Search for the cell housing the specified text and yield its [X, Y] center coordinate. 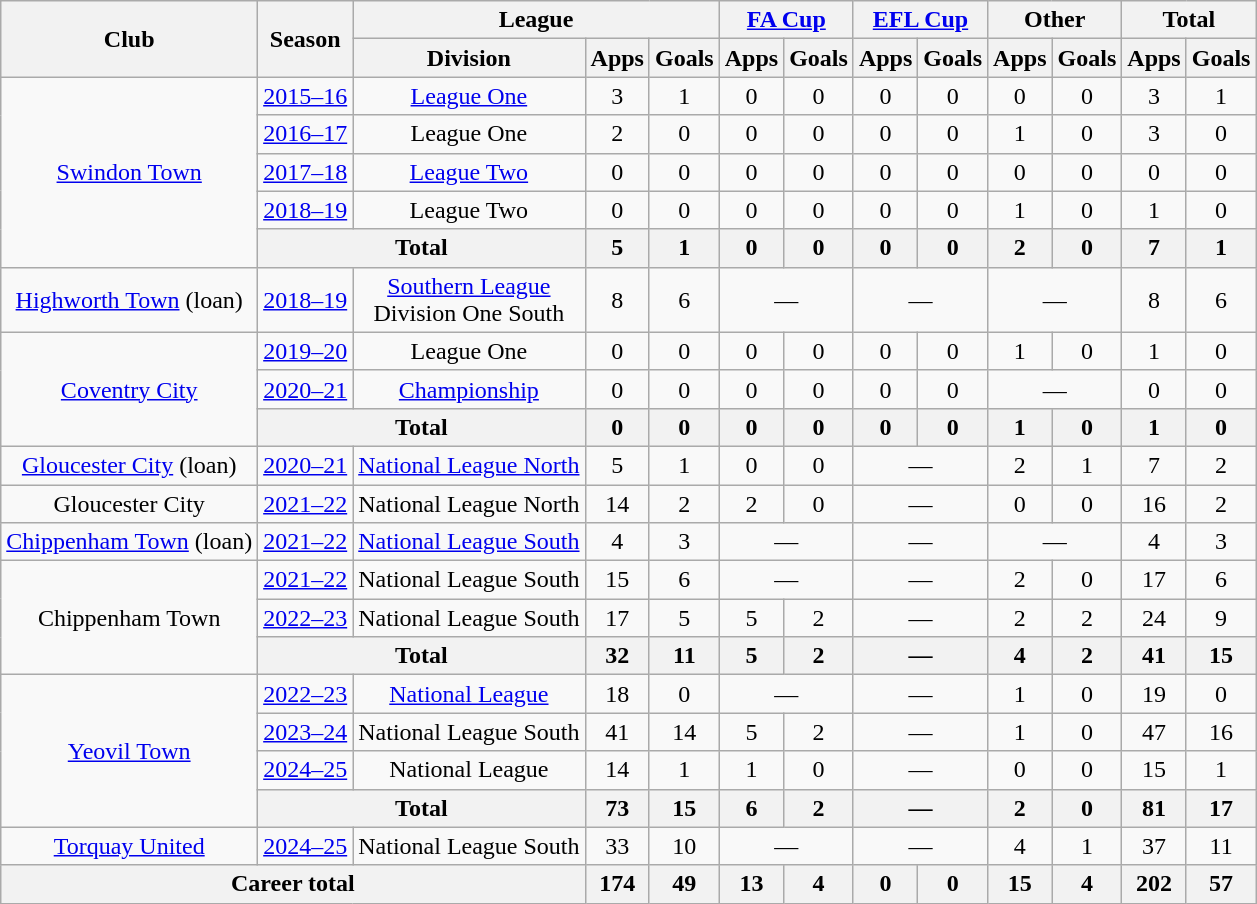
49 [684, 884]
Gloucester City (loan) [130, 465]
37 [1154, 846]
Chippenham Town [130, 618]
2015–16 [306, 96]
2016–17 [306, 134]
Club [130, 39]
202 [1154, 884]
18 [617, 694]
57 [1221, 884]
9 [1221, 618]
2017–18 [306, 172]
19 [1154, 694]
Career total [293, 884]
EFL Cup [920, 20]
2023–24 [306, 732]
73 [617, 808]
Highworth Town (loan) [130, 300]
Swindon Town [130, 172]
32 [617, 656]
Gloucester City [130, 503]
174 [617, 884]
33 [617, 846]
Chippenham Town (loan) [130, 542]
Yeovil Town [130, 751]
47 [1154, 732]
Coventry City [130, 389]
10 [684, 846]
Torquay United [130, 846]
Division [469, 58]
Championship [469, 389]
24 [1154, 618]
FA Cup [786, 20]
2019–20 [306, 351]
13 [751, 884]
81 [1154, 808]
Southern LeagueDivision One South [469, 300]
Other [1055, 20]
Season [306, 39]
League [536, 20]
